Identify which cell holds the provided text, then report its (X, Y) central coordinate. 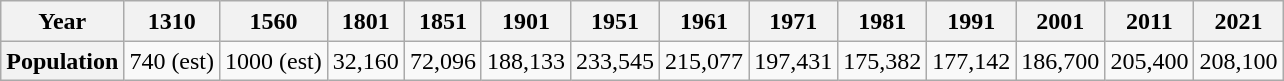
1000 (est) (274, 61)
208,100 (1238, 61)
177,142 (972, 61)
233,545 (614, 61)
215,077 (704, 61)
1560 (274, 21)
Population (62, 61)
188,133 (526, 61)
1310 (172, 21)
1851 (442, 21)
175,382 (882, 61)
1801 (366, 21)
740 (est) (172, 61)
1901 (526, 21)
1991 (972, 21)
1971 (794, 21)
205,400 (1150, 61)
2021 (1238, 21)
1961 (704, 21)
1981 (882, 21)
32,160 (366, 61)
197,431 (794, 61)
186,700 (1060, 61)
72,096 (442, 61)
2001 (1060, 21)
2011 (1150, 21)
Year (62, 21)
1951 (614, 21)
